Scan for the cell matching the given text and deliver its [X, Y] coordinate at center. 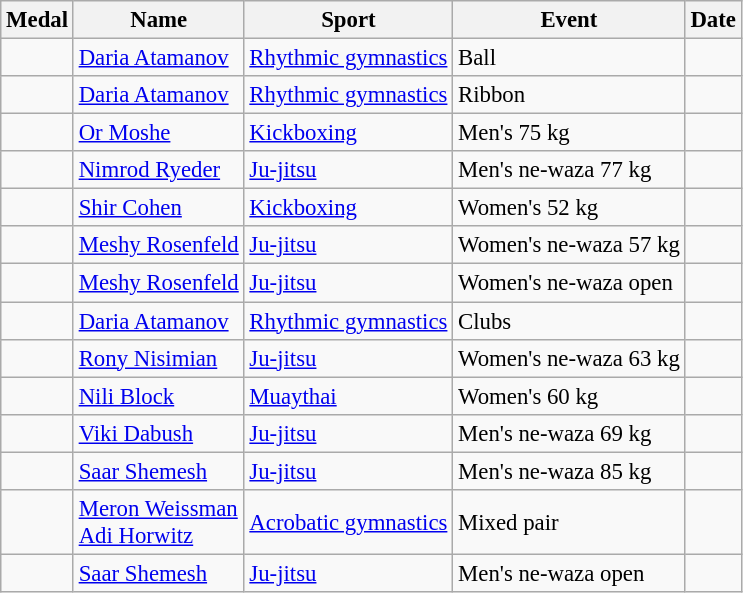
Women's 52 kg [569, 208]
Mixed pair [569, 522]
Women's ne-waza open [569, 283]
Ribbon [569, 95]
Shir Cohen [158, 208]
Or Moshe [158, 133]
Nimrod Ryeder [158, 170]
Date [713, 20]
Viki Dabush [158, 433]
Ball [569, 58]
Women's 60 kg [569, 396]
Women's ne-waza 57 kg [569, 245]
Muaythai [348, 396]
Women's ne-waza 63 kg [569, 358]
Men's ne-waza 69 kg [569, 433]
Acrobatic gymnastics [348, 522]
Men's 75 kg [569, 133]
Men's ne-waza 85 kg [569, 471]
Nili Block [158, 396]
Men's ne-waza 77 kg [569, 170]
Sport [348, 20]
Men's ne-waza open [569, 573]
Event [569, 20]
Name [158, 20]
Rony Nisimian [158, 358]
Medal [38, 20]
Meron WeissmanAdi Horwitz [158, 522]
Clubs [569, 321]
